Extract the (X, Y) coordinate from the center of the cell holding the provided text.  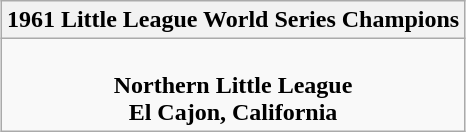
1961 Little League World Series Champions (232, 20)
Northern Little LeagueEl Cajon, California (232, 85)
